Capture the cell that displays the provided text and extract its [x, y] central coordinate. 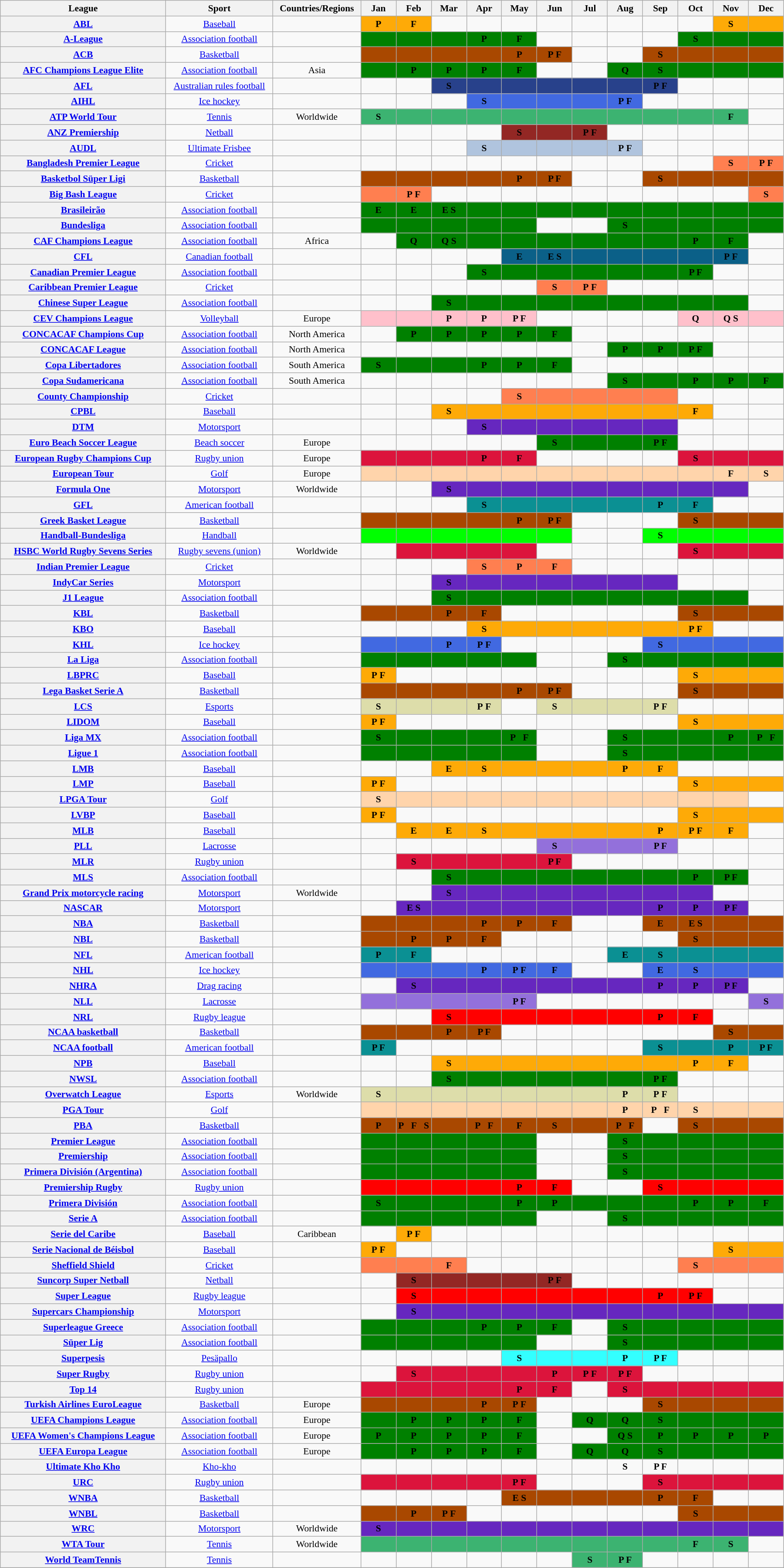
Jun [555, 8]
Primera División [83, 1203]
DTM [83, 427]
Super Rugby [83, 1374]
Volleyball [220, 319]
Turkish Airlines EuroLeague [83, 1405]
Dec [766, 8]
WRC [83, 1529]
AFC Champions League Elite [83, 71]
Beach soccer [220, 443]
Top 14 [83, 1389]
Basketbol Süper Ligi [83, 179]
KBO [83, 629]
Sport [220, 8]
J1 League [83, 598]
Chinese Super League [83, 303]
CONCACAF League [83, 350]
PGA Tour [83, 1110]
Caribbean [317, 1234]
LMP [83, 784]
Premier League [83, 1141]
NCAA football [83, 1048]
Supercars Championship [83, 1312]
ANZ Premiership [83, 132]
AIHL [83, 101]
European Tour [83, 474]
AUDL [83, 148]
Canadian football [220, 257]
Pesäpallo [220, 1358]
NPB [83, 1064]
AFL [83, 86]
Copa Libertadores [83, 365]
Euro Beach Soccer League [83, 443]
Australian rules football [220, 86]
ABL [83, 24]
Formula One [83, 490]
NASCAR [83, 908]
Bundesliga [83, 226]
WNBL [83, 1514]
LVBP [83, 815]
NFL [83, 955]
Indian Premier League [83, 567]
Nov [731, 8]
LBPRC [83, 676]
Copa Sudamericana [83, 381]
P F S [414, 1125]
WTA Tour [83, 1544]
Süper Lig [83, 1343]
Ultimate Kho Kho [83, 1467]
Lega Basket Serie A [83, 691]
NHL [83, 970]
Brasileirão [83, 210]
Ligue 1 [83, 753]
Africa [317, 241]
Premiership Rugby [83, 1188]
MLS [83, 877]
Big Bash League [83, 195]
Overwatch League [83, 1095]
MLR [83, 862]
Serie Nacional de Béisbol [83, 1250]
LPGA Tour [83, 800]
Kho-kho [220, 1467]
Asia [317, 71]
Handball-Bundesliga [83, 536]
KBL [83, 614]
Mar [449, 8]
Suncorp Super Netball [83, 1281]
World TeamTennis [83, 1560]
CEV Champions League [83, 319]
Sep [660, 8]
Sheffield Shield [83, 1265]
Bangladesh Premier League [83, 163]
ATP World Tour [83, 117]
CPBL [83, 412]
PLL [83, 846]
Countries/Regions [317, 8]
Superpesis [83, 1358]
URC [83, 1483]
Superleague Greece [83, 1327]
CFL [83, 257]
Grand Prix motorcycle racing [83, 893]
UEFA Women's Champions League [83, 1436]
UEFA Champions League [83, 1420]
NWSL [83, 1079]
NLL [83, 1001]
CONCACAF Champions Cup [83, 334]
NCAA basketball [83, 1032]
IndyCar Series [83, 582]
MLB [83, 831]
KHL [83, 645]
Caribbean Premier League [83, 287]
PBA [83, 1125]
GFL [83, 505]
WNBA [83, 1498]
Drag racing [220, 986]
Liga MX [83, 738]
Oct [695, 8]
NBA [83, 924]
LIDOM [83, 722]
LCS [83, 706]
Greek Basket League [83, 520]
League [83, 8]
Jul [590, 8]
Super League [83, 1296]
CAF Champions League [83, 241]
Serie A [83, 1219]
Primera División (Argentina) [83, 1172]
HSBC World Rugby Sevens Series [83, 551]
Ultimate Frisbee [220, 148]
County Championship [83, 396]
Serie del Caribe [83, 1234]
Rugby sevens (union) [220, 551]
LMB [83, 769]
European Rugby Champions Cup [83, 458]
La Liga [83, 660]
UEFA Europa League [83, 1451]
Apr [484, 8]
NRL [83, 1017]
Canadian Premier League [83, 272]
Aug [625, 8]
NBL [83, 939]
May [519, 8]
Premiership [83, 1156]
NHRA [83, 986]
A-League [83, 39]
ACB [83, 55]
Feb [414, 8]
Jan [378, 8]
Handball [220, 536]
